Capture the cell that displays the provided text and extract its [x, y] central coordinate. 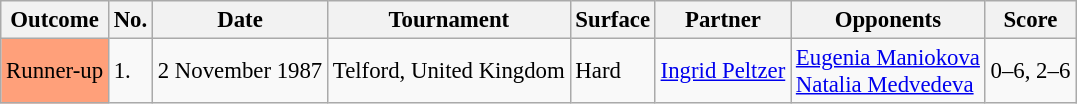
No. [130, 20]
Partner [722, 20]
Surface [612, 20]
2 November 1987 [240, 72]
Opponents [888, 20]
Runner-up [55, 72]
Tournament [449, 20]
Outcome [55, 20]
Hard [612, 72]
Score [1030, 20]
Telford, United Kingdom [449, 72]
Eugenia Maniokova Natalia Medvedeva [888, 72]
Ingrid Peltzer [722, 72]
1. [130, 72]
Date [240, 20]
0–6, 2–6 [1030, 72]
